Find where the given text appears and provide that cell's center as (X, Y) coordinate. 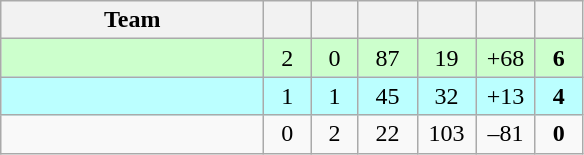
87 (388, 58)
103 (446, 134)
32 (446, 96)
45 (388, 96)
+13 (506, 96)
Team (132, 20)
6 (558, 58)
22 (388, 134)
4 (558, 96)
+68 (506, 58)
19 (446, 58)
–81 (506, 134)
